From the cell containing the given text, extract its center point as (X, Y) coordinate. 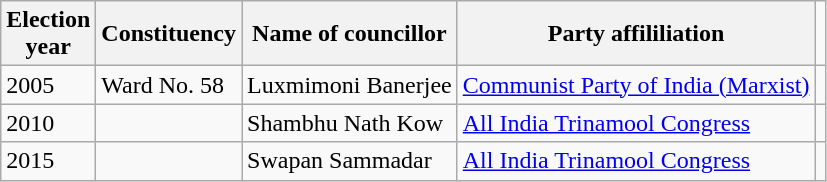
Luxmimoni Banerjee (350, 85)
2005 (48, 85)
Constituency (169, 34)
2015 (48, 161)
Election year (48, 34)
2010 (48, 123)
Name of councillor (350, 34)
Communist Party of India (Marxist) (636, 85)
Swapan Sammadar (350, 161)
Ward No. 58 (169, 85)
Party affililiation (636, 34)
Shambhu Nath Kow (350, 123)
